Detect which cell encompasses the target text, then output its (X, Y) center coordinate. 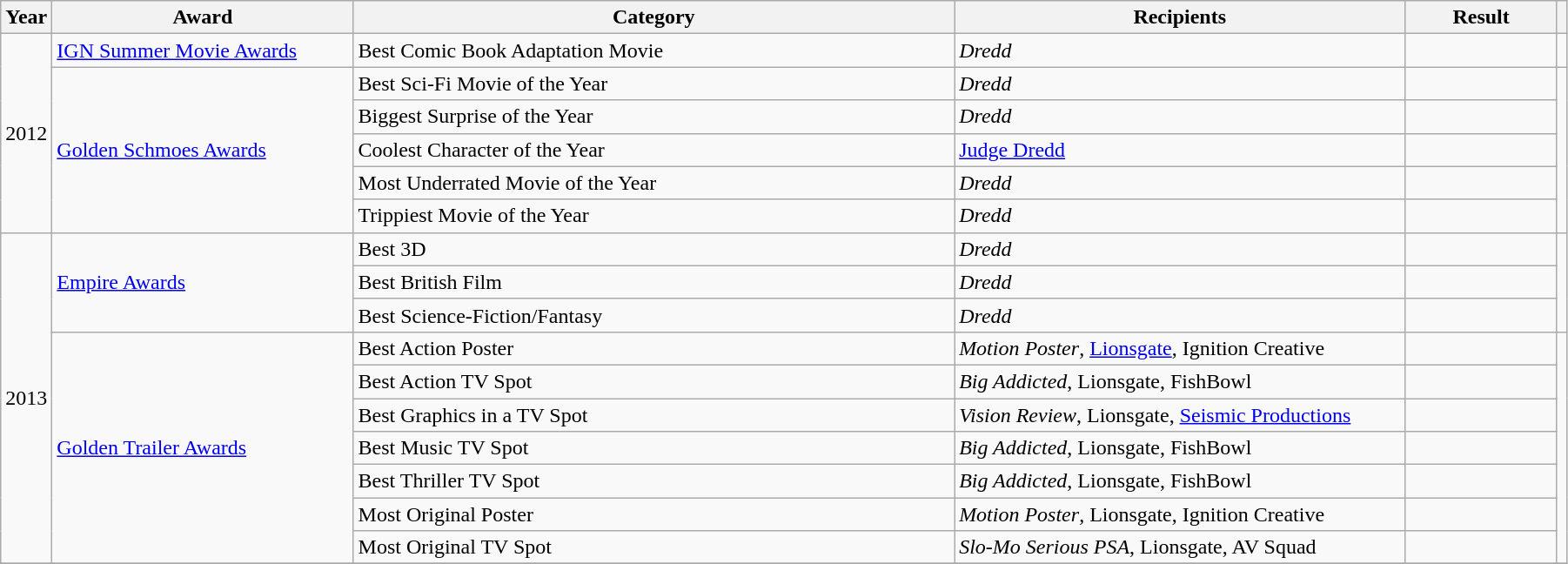
Best Thriller TV Spot (654, 481)
Best Music TV Spot (654, 448)
Golden Trailer Awards (203, 447)
Recipients (1180, 17)
Result (1481, 17)
Golden Schmoes Awards (203, 150)
Best Graphics in a TV Spot (654, 415)
IGN Summer Movie Awards (203, 50)
Most Original Poster (654, 514)
Most Underrated Movie of the Year (654, 183)
Category (654, 17)
2013 (26, 399)
Best Comic Book Adaptation Movie (654, 50)
Judge Dredd (1180, 150)
Best 3D (654, 249)
Best Action TV Spot (654, 381)
Trippiest Movie of the Year (654, 216)
Most Original TV Spot (654, 547)
Award (203, 17)
Best Science-Fiction/Fantasy (654, 315)
Coolest Character of the Year (654, 150)
Best Sci-Fi Movie of the Year (654, 84)
Best Action Poster (654, 348)
Vision Review, Lionsgate, Seismic Productions (1180, 415)
Slo-Mo Serious PSA, Lionsgate, AV Squad (1180, 547)
Empire Awards (203, 282)
Best British Film (654, 282)
Year (26, 17)
2012 (26, 133)
Biggest Surprise of the Year (654, 117)
